Return the (X, Y) coordinate for the center point of the cell that contains the specified text.  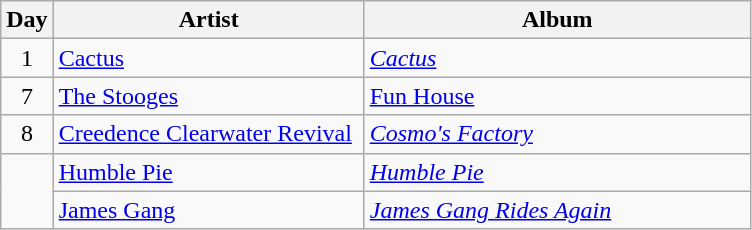
The Stooges (208, 96)
8 (27, 134)
Cosmo's Factory (557, 134)
1 (27, 58)
James Gang Rides Again (557, 210)
Album (557, 20)
Fun House (557, 96)
Day (27, 20)
Creedence Clearwater Revival (208, 134)
Artist (208, 20)
James Gang (208, 210)
7 (27, 96)
